Search for the cell housing the specified text and yield its (x, y) center coordinate. 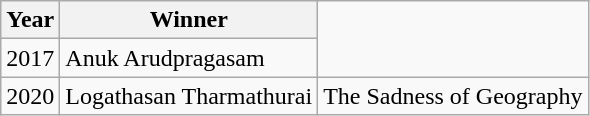
2017 (30, 58)
Logathasan Tharmathurai (189, 96)
Year (30, 20)
The Sadness of Geography (453, 96)
2020 (30, 96)
Winner (189, 20)
Anuk Arudpragasam (189, 58)
